Detect which cell encompasses the target text, then output its (X, Y) center coordinate. 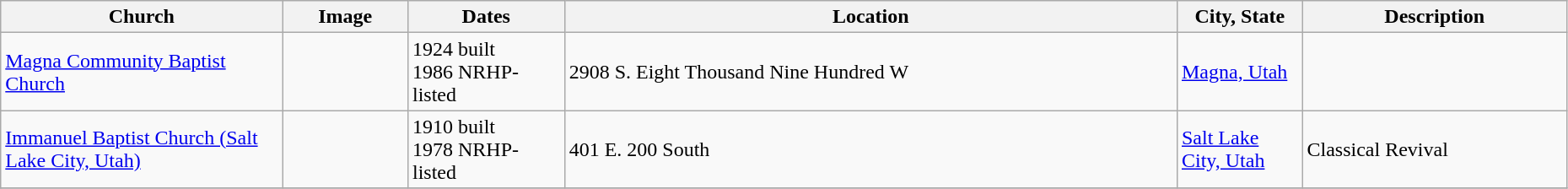
City, State (1240, 17)
Magna Community Baptist Church (142, 72)
401 E. 200 South (870, 149)
1910 built1978 NRHP-listed (486, 149)
Dates (486, 17)
1924 built1986 NRHP-listed (486, 72)
Magna, Utah (1240, 72)
Location (870, 17)
Classical Revival (1434, 149)
Church (142, 17)
Immanuel Baptist Church (Salt Lake City, Utah) (142, 149)
2908 S. Eight Thousand Nine Hundred W (870, 72)
Description (1434, 17)
Salt Lake City, Utah (1240, 149)
Image (346, 17)
